Pinpoint the cell where the given text exists, returning its (X, Y) midpoint coordinate. 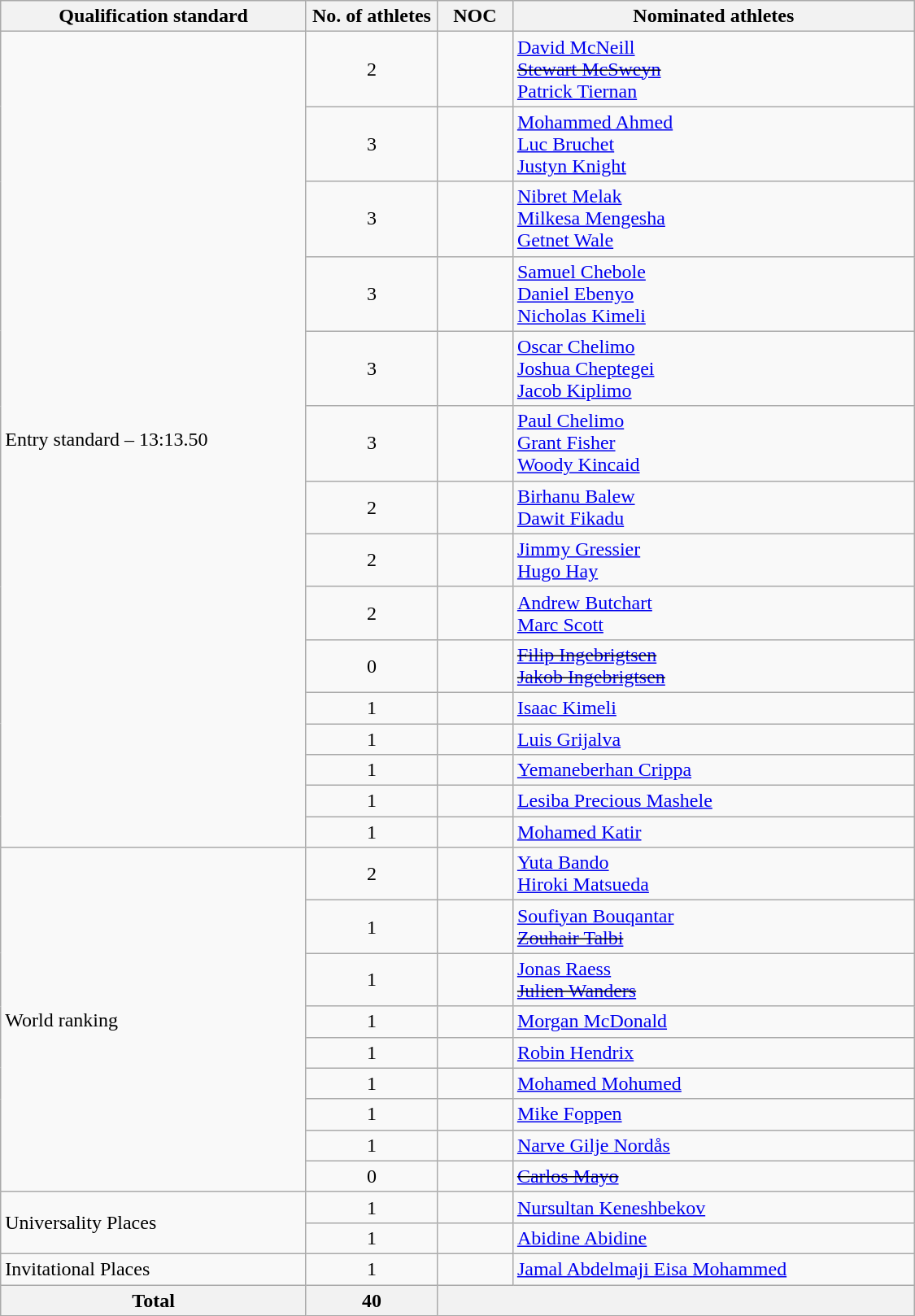
Mike Foppen (713, 1114)
Morgan McDonald (713, 1022)
Nursultan Keneshbekov (713, 1207)
Oscar ChelimoJoshua CheptegeiJacob Kiplimo (713, 368)
Mohammed AhmedLuc BruchetJustyn Knight (713, 144)
Mohamed Katir (713, 832)
Universality Places (154, 1222)
Entry standard – 13:13.50 (154, 439)
Jamal Abdelmaji Eisa Mohammed (713, 1269)
Luis Grijalva (713, 739)
David McNeillStewart McSweynPatrick Tiernan (713, 69)
Samuel CheboleDaniel EbenyoNicholas Kimeli (713, 294)
Jonas RaessJulien Wanders (713, 979)
Andrew ButchartMarc Scott (713, 613)
Yemaneberhan Crippa (713, 770)
Invitational Places (154, 1269)
Yuta BandoHiroki Matsueda (713, 874)
Carlos Mayo (713, 1176)
Filip IngebrigtsenJakob Ingebrigtsen (713, 665)
No. of athletes (371, 16)
Jimmy GressierHugo Hay (713, 560)
Abidine Abidine (713, 1238)
Robin Hendrix (713, 1052)
Paul ChelimoGrant FisherWoody Kincaid (713, 443)
World ranking (154, 1020)
Soufiyan BouqantarZouhair Talbi (713, 927)
40 (371, 1301)
Birhanu BalewDawit Fikadu (713, 508)
Mohamed Mohumed (713, 1083)
Lesiba Precious Mashele (713, 801)
NOC (475, 16)
Narve Gilje Nordås (713, 1145)
Qualification standard (154, 16)
Nominated athletes (713, 16)
Isaac Kimeli (713, 708)
Total (154, 1301)
Nibret MelakMilkesa MengeshaGetnet Wale (713, 219)
